Provide the [X, Y] coordinate of the cell's center where the given text is located.  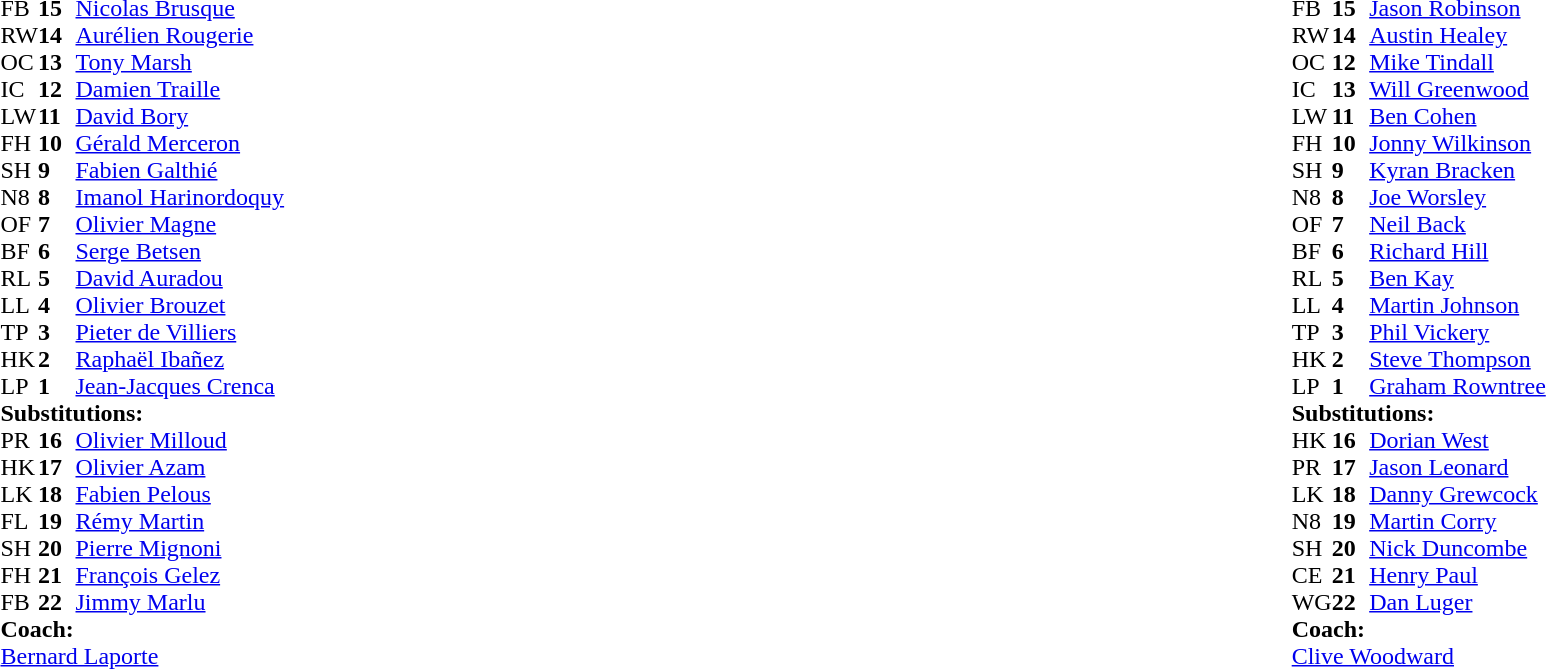
Austin Healey [1458, 36]
Olivier Magne [180, 224]
Joe Worsley [1458, 198]
Dorian West [1458, 440]
Jimmy Marlu [180, 602]
Henry Paul [1458, 576]
Olivier Milloud [180, 440]
Damien Traille [180, 90]
Serge Betsen [180, 252]
Graham Rowntree [1458, 386]
Aurélien Rougerie [180, 36]
Ben Cohen [1458, 116]
Pieter de Villiers [180, 332]
Mike Tindall [1458, 62]
Will Greenwood [1458, 90]
Rémy Martin [180, 522]
Steve Thompson [1458, 360]
Neil Back [1458, 224]
Pierre Mignoni [180, 548]
Martin Johnson [1458, 306]
FB [19, 602]
Fabien Pelous [180, 494]
Gérald Merceron [180, 144]
Imanol Harinordoquy [180, 198]
FL [19, 522]
Jason Leonard [1458, 468]
Jean-Jacques Crenca [180, 386]
David Auradou [180, 278]
Tony Marsh [180, 62]
Olivier Brouzet [180, 306]
WG [1312, 602]
Clive Woodward [1419, 656]
CE [1312, 576]
Jonny Wilkinson [1458, 144]
Bernard Laporte [142, 656]
Richard Hill [1458, 252]
Kyran Bracken [1458, 170]
Raphaël Ibañez [180, 360]
David Bory [180, 116]
Danny Grewcock [1458, 494]
Phil Vickery [1458, 332]
Olivier Azam [180, 468]
Ben Kay [1458, 278]
Nick Duncombe [1458, 548]
Dan Luger [1458, 602]
Fabien Galthié [180, 170]
Martin Corry [1458, 522]
François Gelez [180, 576]
